Provide the (x, y) coordinate of the cell's center where the given text is located.  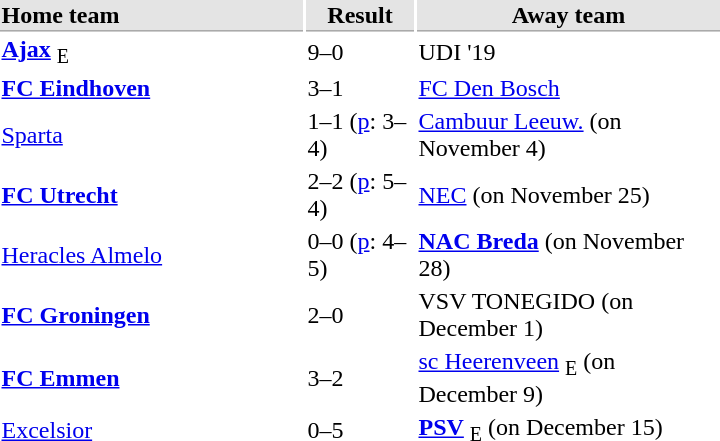
9–0 (360, 52)
Away team (568, 16)
2–2 (p: 5–4) (360, 196)
VSV TONEGIDO (on December 1) (568, 316)
0–0 (p: 4–5) (360, 256)
Cambuur Leeuw. (on November 4) (568, 136)
FC Utrecht (152, 196)
NEC (on November 25) (568, 196)
Ajax E (152, 52)
Result (360, 16)
NAC Breda (on November 28) (568, 256)
FC Eindhoven (152, 89)
3–2 (360, 378)
UDI '19 (568, 52)
FC Emmen (152, 378)
Heracles Almelo (152, 256)
FC Groningen (152, 316)
FC Den Bosch (568, 89)
sc Heerenveen E (on December 9) (568, 378)
Home team (152, 16)
2–0 (360, 316)
Sparta (152, 136)
3–1 (360, 89)
1–1 (p: 3–4) (360, 136)
